Pinpoint the cell where the given text exists, returning its (x, y) midpoint coordinate. 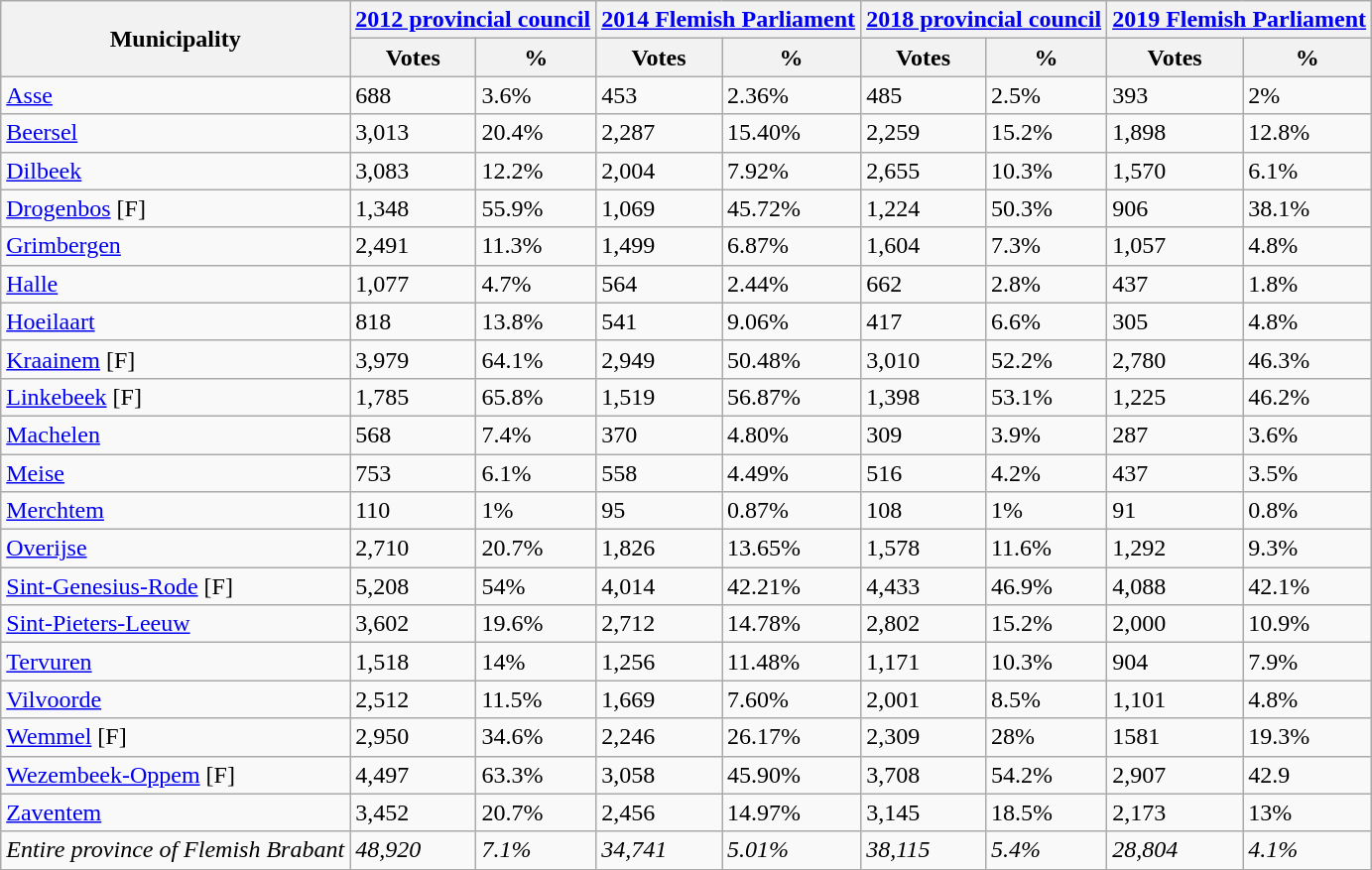
13% (1308, 812)
42.9 (1308, 775)
662 (924, 284)
2019 Flemish Parliament (1240, 20)
Asse (176, 95)
309 (924, 435)
8.5% (1046, 699)
0.87% (792, 511)
393 (1175, 95)
108 (924, 511)
4,433 (924, 586)
34,741 (659, 850)
11.48% (792, 662)
54% (536, 586)
3,708 (924, 775)
14.78% (792, 624)
2,001 (924, 699)
50.3% (1046, 208)
1,292 (1175, 549)
2,512 (413, 699)
1,669 (659, 699)
10.9% (1308, 624)
2,004 (659, 171)
1,578 (924, 549)
3,010 (924, 359)
9.06% (792, 321)
9.3% (1308, 549)
45.90% (792, 775)
54.2% (1046, 775)
2012 provincial council (473, 20)
63.3% (536, 775)
Municipality (176, 39)
2,173 (1175, 812)
12.2% (536, 171)
516 (924, 473)
453 (659, 95)
2,000 (1175, 624)
Dilbeek (176, 171)
28% (1046, 737)
Drogenbos [F] (176, 208)
14.97% (792, 812)
91 (1175, 511)
Wemmel [F] (176, 737)
4.49% (792, 473)
2,655 (924, 171)
34.6% (536, 737)
2.8% (1046, 284)
11.3% (536, 246)
904 (1175, 662)
13.65% (792, 549)
287 (1175, 435)
Machelen (176, 435)
1,057 (1175, 246)
2,246 (659, 737)
2,309 (924, 737)
1,898 (1175, 133)
4,497 (413, 775)
4,088 (1175, 586)
370 (659, 435)
2,287 (659, 133)
3,145 (924, 812)
688 (413, 95)
417 (924, 321)
53.1% (1046, 397)
26.17% (792, 737)
Kraainem [F] (176, 359)
13.8% (536, 321)
4.80% (792, 435)
1,256 (659, 662)
4.2% (1046, 473)
5.01% (792, 850)
3.9% (1046, 435)
15.40% (792, 133)
48,920 (413, 850)
1,069 (659, 208)
2.5% (1046, 95)
2,802 (924, 624)
3,013 (413, 133)
1,570 (1175, 171)
558 (659, 473)
1,604 (924, 246)
Vilvoorde (176, 699)
1,171 (924, 662)
7.1% (536, 850)
906 (1175, 208)
65.8% (536, 397)
4.1% (1308, 850)
6.87% (792, 246)
18.5% (1046, 812)
19.3% (1308, 737)
2.44% (792, 284)
Zaventem (176, 812)
3,979 (413, 359)
7.60% (792, 699)
1,518 (413, 662)
Merchtem (176, 511)
11.5% (536, 699)
2,491 (413, 246)
2014 Flemish Parliament (728, 20)
110 (413, 511)
5,208 (413, 586)
Beersel (176, 133)
568 (413, 435)
38,115 (924, 850)
753 (413, 473)
1.8% (1308, 284)
Linkebeek [F] (176, 397)
45.72% (792, 208)
Grimbergen (176, 246)
28,804 (1175, 850)
541 (659, 321)
2,949 (659, 359)
52.2% (1046, 359)
64.1% (536, 359)
2,456 (659, 812)
11.6% (1046, 549)
3,602 (413, 624)
14% (536, 662)
2,710 (413, 549)
1,499 (659, 246)
2018 provincial council (984, 20)
2% (1308, 95)
Sint-Genesius-Rode [F] (176, 586)
42.21% (792, 586)
50.48% (792, 359)
485 (924, 95)
19.6% (536, 624)
7.3% (1046, 246)
Tervuren (176, 662)
2.36% (792, 95)
2,259 (924, 133)
Overijse (176, 549)
2,712 (659, 624)
Sint-Pieters-Leeuw (176, 624)
5.4% (1046, 850)
2,907 (1175, 775)
55.9% (536, 208)
2,950 (413, 737)
1,398 (924, 397)
4.7% (536, 284)
3,452 (413, 812)
46.2% (1308, 397)
12.8% (1308, 133)
56.87% (792, 397)
Entire province of Flemish Brabant (176, 850)
6.6% (1046, 321)
1,101 (1175, 699)
3,058 (659, 775)
1,225 (1175, 397)
Hoeilaart (176, 321)
818 (413, 321)
1,519 (659, 397)
3.5% (1308, 473)
42.1% (1308, 586)
305 (1175, 321)
1,826 (659, 549)
1,348 (413, 208)
46.9% (1046, 586)
3,083 (413, 171)
Halle (176, 284)
Wezembeek-Oppem [F] (176, 775)
20.4% (536, 133)
1,785 (413, 397)
1,224 (924, 208)
7.4% (536, 435)
7.9% (1308, 662)
95 (659, 511)
2,780 (1175, 359)
46.3% (1308, 359)
1,077 (413, 284)
1581 (1175, 737)
38.1% (1308, 208)
Meise (176, 473)
7.92% (792, 171)
564 (659, 284)
0.8% (1308, 511)
4,014 (659, 586)
